Search for the cell housing the specified text and yield its (X, Y) center coordinate. 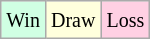
Loss (126, 20)
Win (24, 20)
Draw (72, 20)
